Locate the cell with the specified text and output its [x, y] center coordinate. 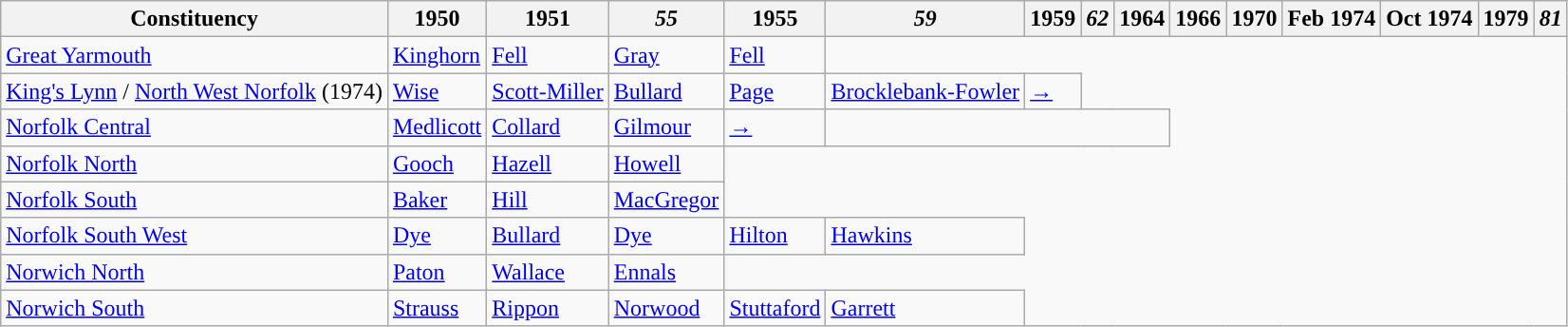
Norwich North [195, 272]
Hilton [775, 236]
Kinghorn [437, 55]
Ennals [666, 272]
Brocklebank-Fowler [925, 91]
1950 [437, 19]
Garrett [925, 308]
81 [1551, 19]
55 [666, 19]
Gooch [437, 163]
Hill [548, 200]
Collard [548, 127]
1979 [1505, 19]
1964 [1143, 19]
Norfolk South West [195, 236]
Stuttaford [775, 308]
1959 [1054, 19]
MacGregor [666, 200]
1955 [775, 19]
Hawkins [925, 236]
1966 [1198, 19]
Norfolk South [195, 200]
Feb 1974 [1332, 19]
Medlicott [437, 127]
Norwood [666, 308]
1970 [1255, 19]
Norwich South [195, 308]
Paton [437, 272]
62 [1097, 19]
Baker [437, 200]
Rippon [548, 308]
1951 [548, 19]
Scott-Miller [548, 91]
Great Yarmouth [195, 55]
Hazell [548, 163]
Gray [666, 55]
Norfolk Central [195, 127]
59 [925, 19]
King's Lynn / North West Norfolk (1974) [195, 91]
Constituency [195, 19]
Wallace [548, 272]
Howell [666, 163]
Wise [437, 91]
Strauss [437, 308]
Page [775, 91]
Gilmour [666, 127]
Oct 1974 [1429, 19]
Norfolk North [195, 163]
